Extract the [x, y] coordinate from the center of the cell holding the provided text.  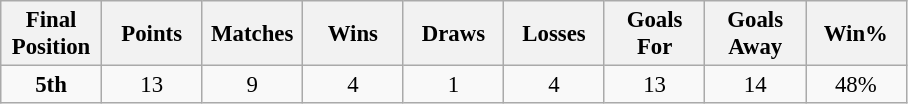
14 [756, 85]
Wins [354, 34]
Win% [856, 34]
Final Position [52, 34]
48% [856, 85]
Goals For [654, 34]
Draws [454, 34]
5th [52, 85]
Matches [252, 34]
Losses [554, 34]
9 [252, 85]
1 [454, 85]
Goals Away [756, 34]
Points [152, 34]
